Identify which cell holds the provided text, then report its (X, Y) central coordinate. 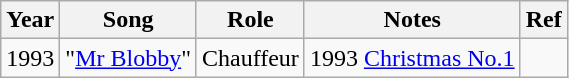
Song (128, 20)
"Mr Blobby" (128, 58)
1993 Christmas No.1 (412, 58)
Year (30, 20)
Role (250, 20)
Notes (412, 20)
1993 (30, 58)
Chauffeur (250, 58)
Ref (544, 20)
